Return (X, Y) of the center of cell containing provided text 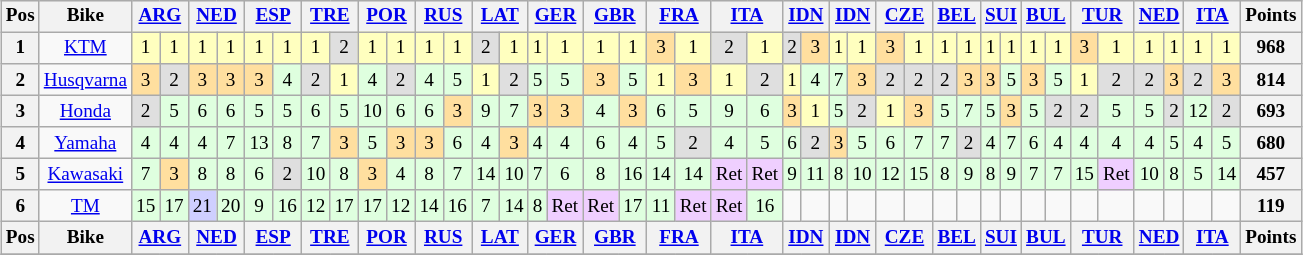
Yamaha (85, 143)
Husqvarna (85, 80)
680 (1271, 143)
968 (1271, 48)
KTM (85, 48)
693 (1271, 111)
119 (1271, 206)
TM (85, 206)
814 (1271, 80)
Kawasaki (85, 175)
13 (259, 143)
457 (1271, 175)
Honda (85, 111)
20 (230, 206)
21 (202, 206)
